Search for the cell housing the specified text and yield its [X, Y] center coordinate. 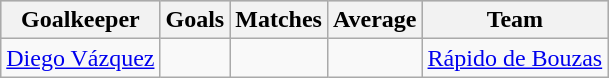
Rápido de Bouzas [515, 58]
Average [374, 20]
Goalkeeper [80, 20]
Matches [279, 20]
Diego Vázquez [80, 58]
Goals [195, 20]
Team [515, 20]
